Locate the cell with the specified text and output its (X, Y) center coordinate. 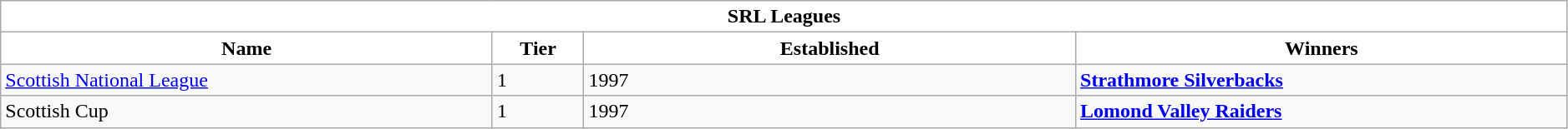
Winners (1322, 48)
Established (830, 48)
Scottish Cup (247, 112)
Name (247, 48)
Scottish National League (247, 80)
SRL Leagues (784, 17)
Lomond Valley Raiders (1322, 112)
Strathmore Silverbacks (1322, 80)
Tier (538, 48)
